Return (x, y) of the center of cell containing provided text 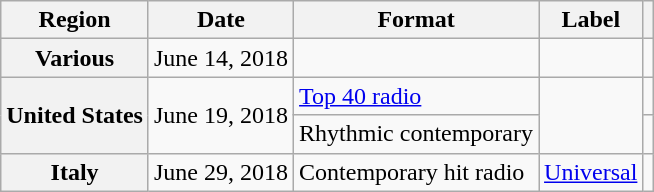
Region (75, 20)
June 14, 2018 (220, 58)
United States (75, 115)
Universal (591, 172)
June 19, 2018 (220, 115)
Various (75, 58)
Top 40 radio (416, 96)
Rhythmic contemporary (416, 134)
Format (416, 20)
Date (220, 20)
Contemporary hit radio (416, 172)
June 29, 2018 (220, 172)
Italy (75, 172)
Label (591, 20)
